Identify which cell holds the provided text, then report its [X, Y] central coordinate. 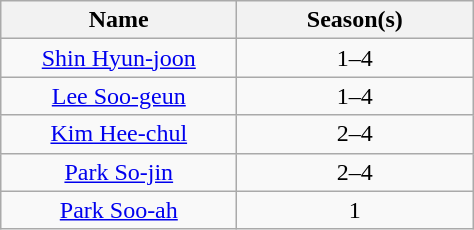
1 [355, 210]
Shin Hyun-joon [119, 58]
Season(s) [355, 20]
Park So-jin [119, 172]
Lee Soo-geun [119, 96]
Name [119, 20]
Park Soo-ah [119, 210]
Kim Hee-chul [119, 134]
